Find where the given text appears and provide that cell's center as (x, y) coordinate. 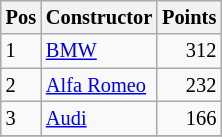
Alfa Romeo (99, 85)
166 (189, 118)
Audi (99, 118)
Constructor (99, 17)
Points (189, 17)
2 (21, 85)
312 (189, 51)
232 (189, 85)
3 (21, 118)
1 (21, 51)
BMW (99, 51)
Pos (21, 17)
